From the cell containing the given text, extract its center point as (X, Y) coordinate. 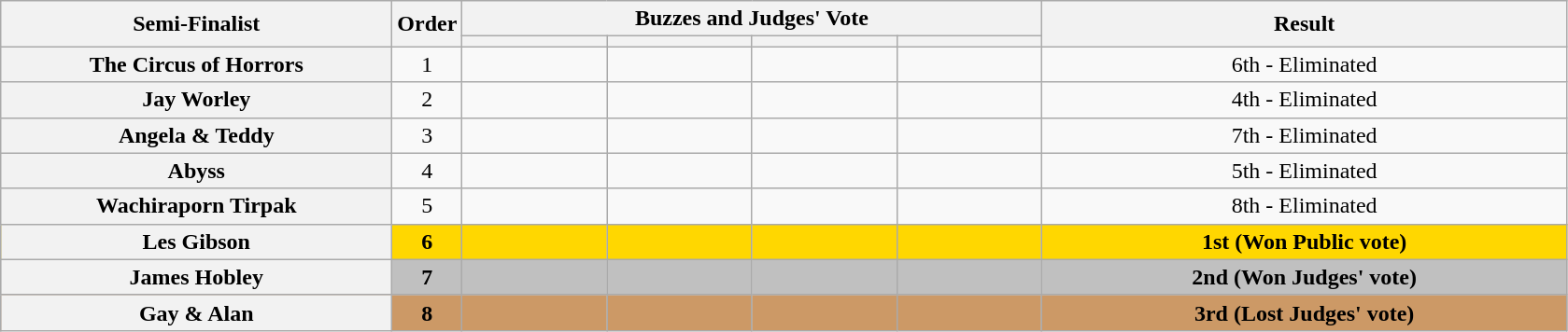
4th - Eliminated (1304, 100)
Jay Worley (196, 100)
Semi-Finalist (196, 24)
8th - Eliminated (1304, 206)
7th - Eliminated (1304, 135)
2 (428, 100)
7 (428, 277)
8 (428, 312)
Gay & Alan (196, 312)
James Hobley (196, 277)
3rd (Lost Judges' vote) (1304, 312)
6 (428, 242)
2nd (Won Judges' vote) (1304, 277)
4 (428, 171)
Angela & Teddy (196, 135)
Order (428, 24)
Les Gibson (196, 242)
5 (428, 206)
Wachiraporn Tirpak (196, 206)
6th - Eliminated (1304, 64)
Buzzes and Judges' Vote (752, 19)
1st (Won Public vote) (1304, 242)
Abyss (196, 171)
1 (428, 64)
5th - Eliminated (1304, 171)
3 (428, 135)
The Circus of Horrors (196, 64)
Result (1304, 24)
